Capture the cell that displays the provided text and extract its (X, Y) central coordinate. 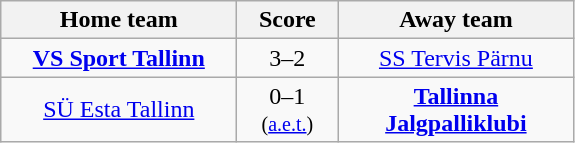
Tallinna Jalgpalliklubi (456, 110)
Score (288, 20)
SS Tervis Pärnu (456, 58)
3–2 (288, 58)
SÜ Esta Tallinn (119, 110)
0–1(a.e.t.) (288, 110)
VS Sport Tallinn (119, 58)
Away team (456, 20)
Home team (119, 20)
